Provide the [X, Y] coordinate of the cell's center where the given text is located.  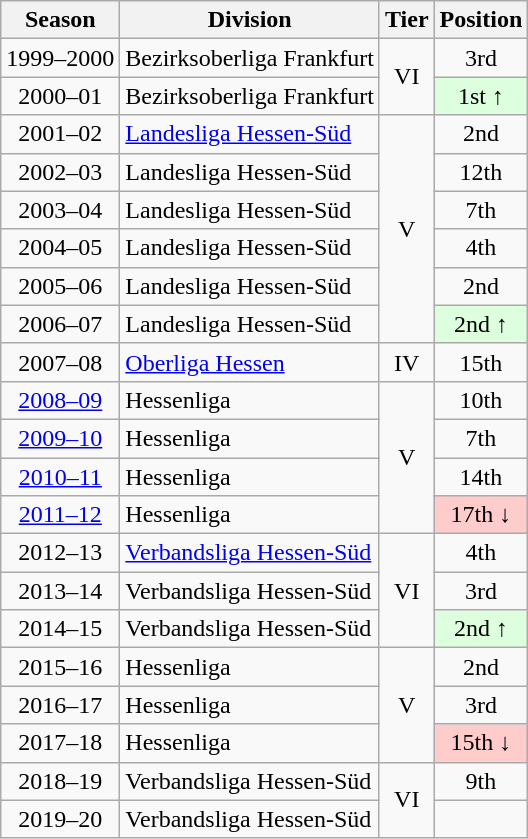
2012–13 [60, 553]
1999–2000 [60, 58]
2018–19 [60, 781]
2017–18 [60, 743]
2019–20 [60, 819]
17th ↓ [481, 515]
Division [250, 20]
2014–15 [60, 629]
Season [60, 20]
15th [481, 362]
2013–14 [60, 591]
2001–02 [60, 134]
15th ↓ [481, 743]
2007–08 [60, 362]
10th [481, 400]
2000–01 [60, 96]
IV [406, 362]
2004–05 [60, 248]
2009–10 [60, 438]
2008–09 [60, 400]
Position [481, 20]
2006–07 [60, 324]
12th [481, 172]
14th [481, 477]
2015–16 [60, 667]
9th [481, 781]
2003–04 [60, 210]
Tier [406, 20]
Oberliga Hessen [250, 362]
2011–12 [60, 515]
2005–06 [60, 286]
2002–03 [60, 172]
2010–11 [60, 477]
1st ↑ [481, 96]
2016–17 [60, 705]
